Provide the (x, y) coordinate of the cell's center where the given text is located.  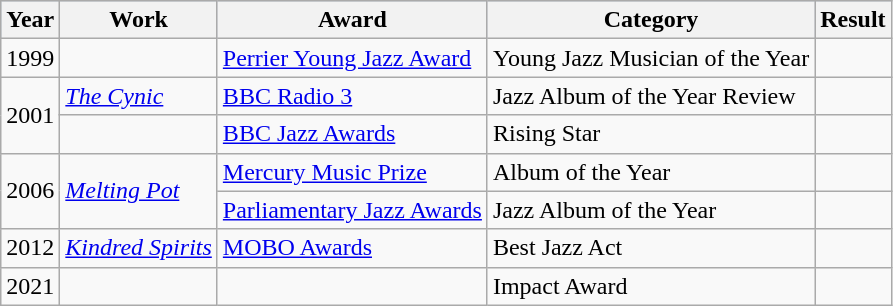
2021 (30, 286)
1999 (30, 58)
Category (650, 20)
2001 (30, 115)
Parliamentary Jazz Awards (352, 210)
The Cynic (139, 96)
Album of the Year (650, 172)
Rising Star (650, 134)
Year (30, 20)
Perrier Young Jazz Award (352, 58)
MOBO Awards (352, 248)
BBC Radio 3 (352, 96)
Best Jazz Act (650, 248)
2006 (30, 191)
BBC Jazz Awards (352, 134)
Work (139, 20)
Young Jazz Musician of the Year (650, 58)
Jazz Album of the Year Review (650, 96)
Melting Pot (139, 191)
Mercury Music Prize (352, 172)
Award (352, 20)
Jazz Album of the Year (650, 210)
Kindred Spirits (139, 248)
Impact Award (650, 286)
2012 (30, 248)
Result (853, 20)
